Return (x, y) of the center of cell containing provided text 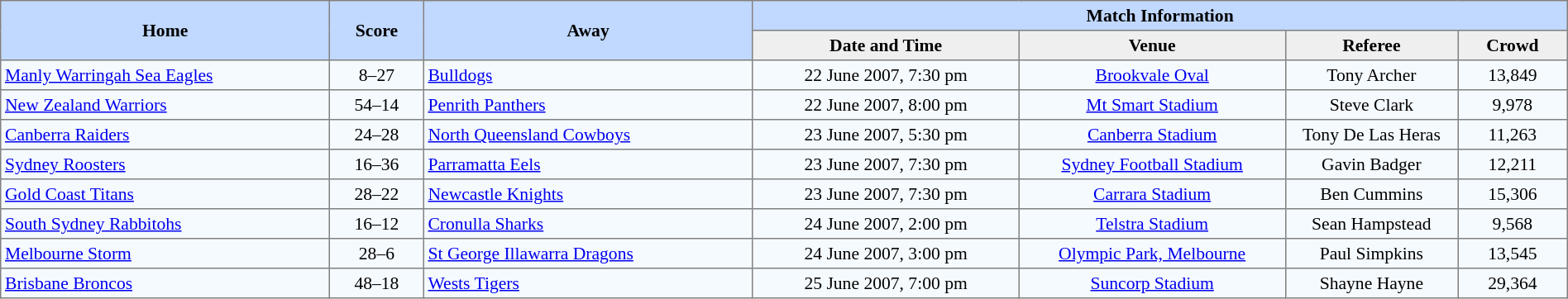
North Queensland Cowboys (588, 135)
Referee (1371, 45)
Melbourne Storm (165, 254)
New Zealand Warriors (165, 105)
Parramatta Eels (588, 164)
Manly Warringah Sea Eagles (165, 75)
24 June 2007, 2:00 pm (886, 224)
9,568 (1513, 224)
Away (588, 31)
Brisbane Broncos (165, 283)
Olympic Park, Melbourne (1152, 254)
St George Illawarra Dragons (588, 254)
Date and Time (886, 45)
13,849 (1513, 75)
Tony Archer (1371, 75)
South Sydney Rabbitohs (165, 224)
Brookvale Oval (1152, 75)
Sean Hampstead (1371, 224)
28–6 (377, 254)
Carrara Stadium (1152, 194)
Crowd (1513, 45)
29,364 (1513, 283)
Steve Clark (1371, 105)
Newcastle Knights (588, 194)
13,545 (1513, 254)
16–12 (377, 224)
Bulldogs (588, 75)
25 June 2007, 7:00 pm (886, 283)
48–18 (377, 283)
9,978 (1513, 105)
12,211 (1513, 164)
Gavin Badger (1371, 164)
22 June 2007, 7:30 pm (886, 75)
Gold Coast Titans (165, 194)
Shayne Hayne (1371, 283)
8–27 (377, 75)
28–22 (377, 194)
Score (377, 31)
Suncorp Stadium (1152, 283)
Sydney Football Stadium (1152, 164)
23 June 2007, 5:30 pm (886, 135)
Canberra Raiders (165, 135)
24 June 2007, 3:00 pm (886, 254)
Tony De Las Heras (1371, 135)
Mt Smart Stadium (1152, 105)
24–28 (377, 135)
Home (165, 31)
Match Information (1159, 16)
Penrith Panthers (588, 105)
15,306 (1513, 194)
Venue (1152, 45)
Paul Simpkins (1371, 254)
Ben Cummins (1371, 194)
11,263 (1513, 135)
54–14 (377, 105)
16–36 (377, 164)
Wests Tigers (588, 283)
22 June 2007, 8:00 pm (886, 105)
Sydney Roosters (165, 164)
Canberra Stadium (1152, 135)
Cronulla Sharks (588, 224)
Telstra Stadium (1152, 224)
